Scan for the cell matching the given text and deliver its [x, y] coordinate at center. 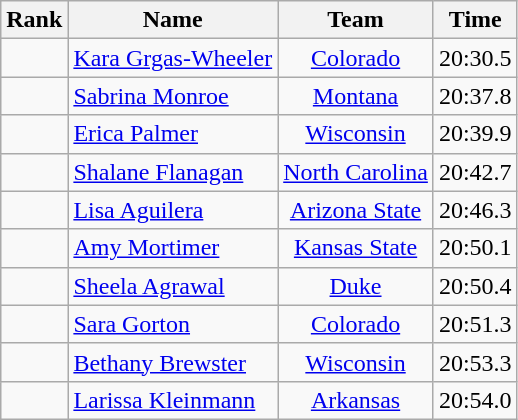
20:53.3 [475, 362]
Shalane Flanagan [173, 172]
Erica Palmer [173, 134]
Bethany Brewster [173, 362]
20:54.0 [475, 400]
Rank [34, 20]
Arizona State [356, 210]
20:51.3 [475, 324]
20:30.5 [475, 58]
Duke [356, 286]
20:46.3 [475, 210]
Arkansas [356, 400]
20:50.4 [475, 286]
Lisa Aguilera [173, 210]
20:50.1 [475, 248]
North Carolina [356, 172]
Sara Gorton [173, 324]
20:37.8 [475, 96]
Team [356, 20]
Time [475, 20]
Name [173, 20]
Sabrina Monroe [173, 96]
Kansas State [356, 248]
Larissa Kleinmann [173, 400]
Kara Grgas-Wheeler [173, 58]
20:39.9 [475, 134]
Amy Mortimer [173, 248]
Montana [356, 96]
20:42.7 [475, 172]
Sheela Agrawal [173, 286]
